Pinpoint the cell where the given text exists, returning its [x, y] midpoint coordinate. 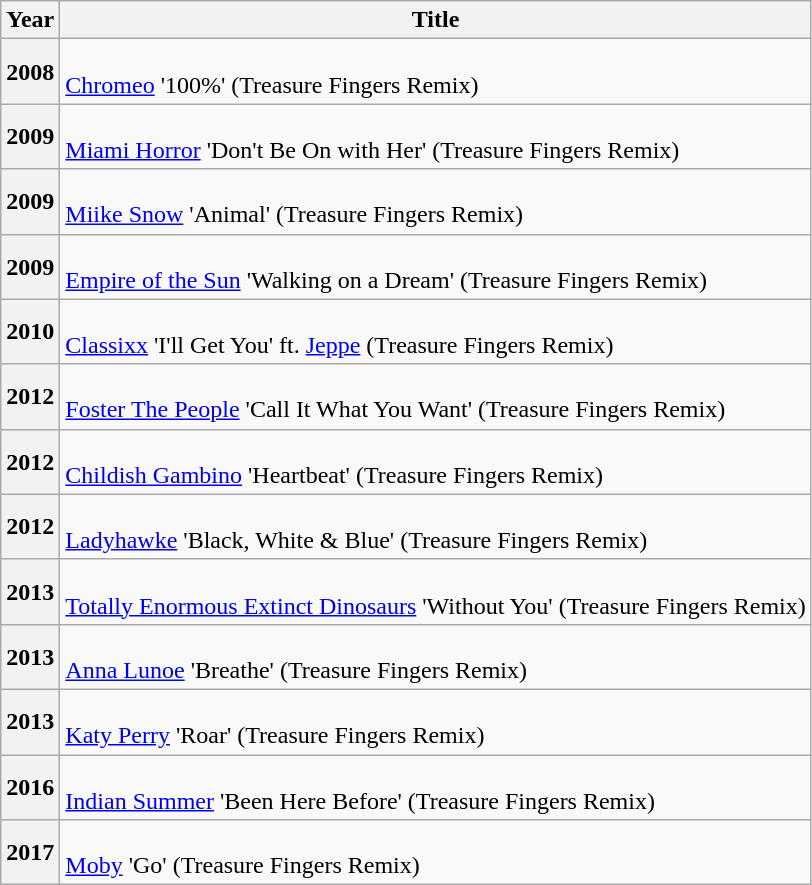
Chromeo '100%' (Treasure Fingers Remix) [436, 72]
2010 [30, 332]
Anna Lunoe 'Breathe' (Treasure Fingers Remix) [436, 656]
Totally Enormous Extinct Dinosaurs 'Without You' (Treasure Fingers Remix) [436, 592]
Childish Gambino 'Heartbeat' (Treasure Fingers Remix) [436, 462]
Miami Horror 'Don't Be On with Her' (Treasure Fingers Remix) [436, 136]
Year [30, 20]
2016 [30, 786]
2008 [30, 72]
Empire of the Sun 'Walking on a Dream' (Treasure Fingers Remix) [436, 266]
Foster The People 'Call It What You Want' (Treasure Fingers Remix) [436, 396]
Title [436, 20]
Indian Summer 'Been Here Before' (Treasure Fingers Remix) [436, 786]
Moby 'Go' (Treasure Fingers Remix) [436, 852]
Classixx 'I'll Get You' ft. Jeppe (Treasure Fingers Remix) [436, 332]
Ladyhawke 'Black, White & Blue' (Treasure Fingers Remix) [436, 526]
2017 [30, 852]
Miike Snow 'Animal' (Treasure Fingers Remix) [436, 202]
Katy Perry 'Roar' (Treasure Fingers Remix) [436, 722]
